Capture the cell that displays the provided text and extract its (x, y) central coordinate. 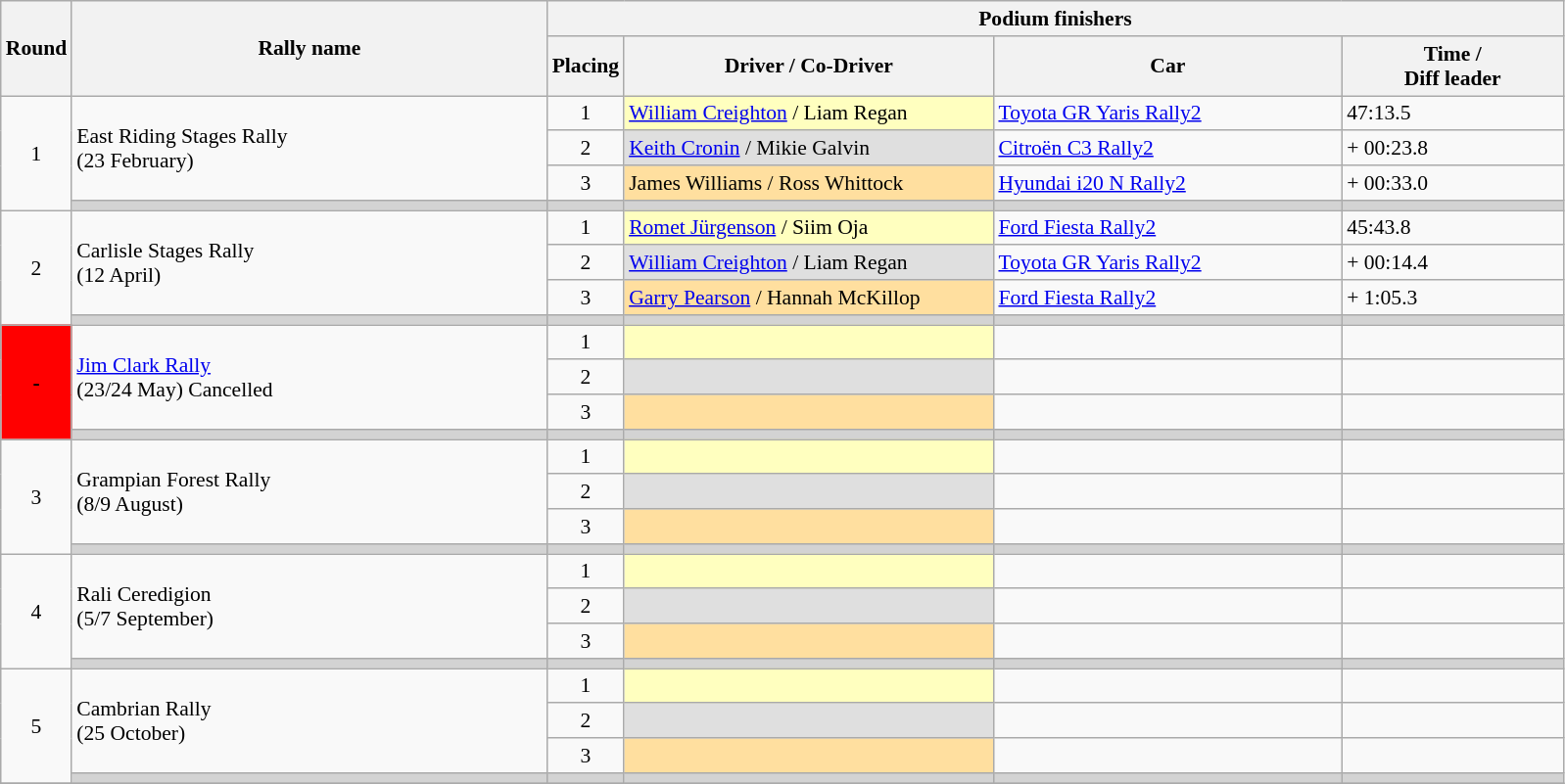
Romet Jürgenson / Siim Oja (809, 228)
+ 1:05.3 (1452, 298)
Grampian Forest Rally (8/9 August) (309, 491)
45:43.8 (1452, 228)
Keith Cronin / Mikie Galvin (809, 149)
Round (37, 49)
James Williams / Ross Whittock (809, 183)
Car (1167, 67)
47:13.5 (1452, 114)
Placing (586, 67)
Jim Clark Rally (23/24 May) Cancelled (309, 378)
- (37, 382)
Driver / Co-Driver (809, 67)
Rally name (309, 49)
Carlisle Stages Rally(12 April) (309, 262)
Podium finishers (1056, 19)
5 (37, 726)
+ 00:33.0 (1452, 183)
Citroën C3 Rally2 (1167, 149)
Cambrian Rally (25 October) (309, 720)
+ 00:14.4 (1452, 263)
4 (37, 611)
Rali Ceredigion (5/7 September) (309, 607)
Hyundai i20 N Rally2 (1167, 183)
East Riding Stages Rally(23 February) (309, 149)
+ 00:23.8 (1452, 149)
Time /Diff leader (1452, 67)
Garry Pearson / Hannah McKillop (809, 298)
